Identify which cell holds the provided text, then report its [x, y] central coordinate. 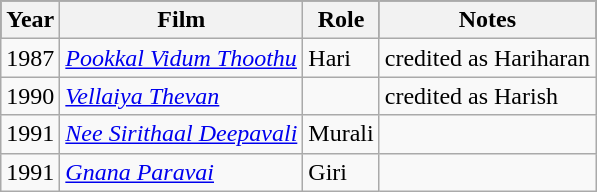
credited as Hariharan [487, 58]
Pookkal Vidum Thoothu [182, 58]
Role [341, 20]
Vellaiya Thevan [182, 96]
Giri [341, 172]
Gnana Paravai [182, 172]
credited as Harish [487, 96]
Film [182, 20]
1990 [30, 96]
Nee Sirithaal Deepavali [182, 134]
1987 [30, 58]
Year [30, 20]
Hari [341, 58]
Notes [487, 20]
Murali [341, 134]
